Pinpoint the cell where the given text exists, returning its (X, Y) midpoint coordinate. 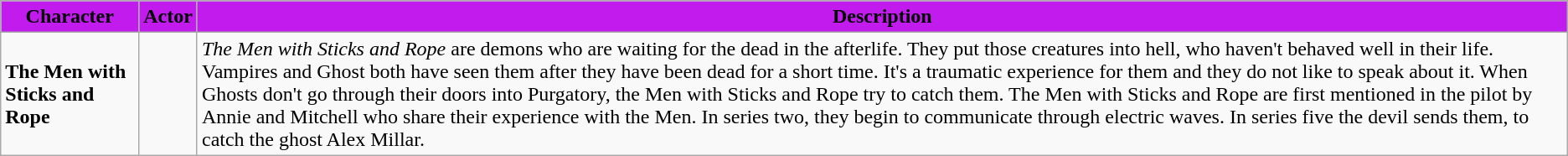
Actor (168, 17)
The Men with Sticks and Rope (70, 94)
Character (70, 17)
Description (882, 17)
